Search for the cell housing the specified text and yield its [x, y] center coordinate. 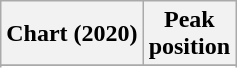
Peakposition [189, 34]
Chart (2020) [72, 34]
